From the cell containing the given text, extract its center point as (x, y) coordinate. 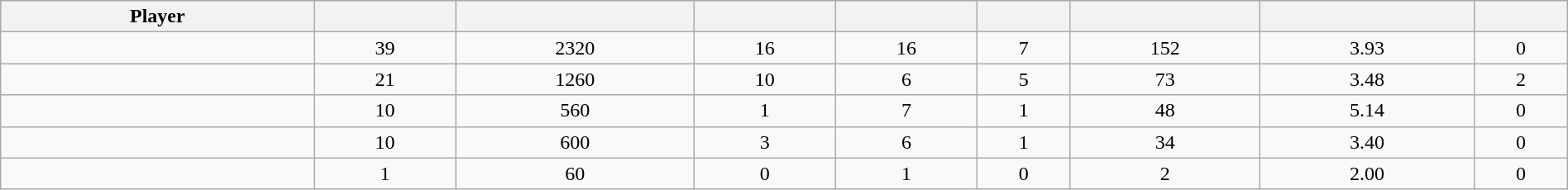
Player (157, 17)
21 (385, 79)
3 (764, 142)
5.14 (1368, 111)
152 (1165, 48)
73 (1165, 79)
2320 (575, 48)
560 (575, 111)
60 (575, 173)
39 (385, 48)
48 (1165, 111)
2.00 (1368, 173)
1260 (575, 79)
3.40 (1368, 142)
600 (575, 142)
34 (1165, 142)
3.48 (1368, 79)
5 (1024, 79)
3.93 (1368, 48)
